Extract the (X, Y) coordinate from the center of the cell holding the provided text.  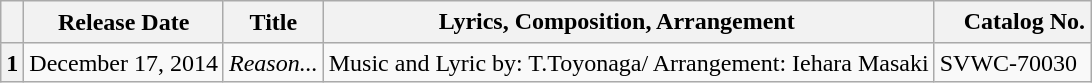
December 17, 2014 (124, 62)
Music and Lyric by: T.Toyonaga/ Arrangement: Iehara Masaki (628, 62)
Reason... (273, 62)
Title (273, 22)
SVWC-70030 (1012, 62)
Release Date (124, 22)
Catalog No. (1012, 22)
Lyrics, Composition, Arrangement (628, 22)
1 (12, 62)
